Output the (X, Y) coordinate of the center of the cell containing the given text.  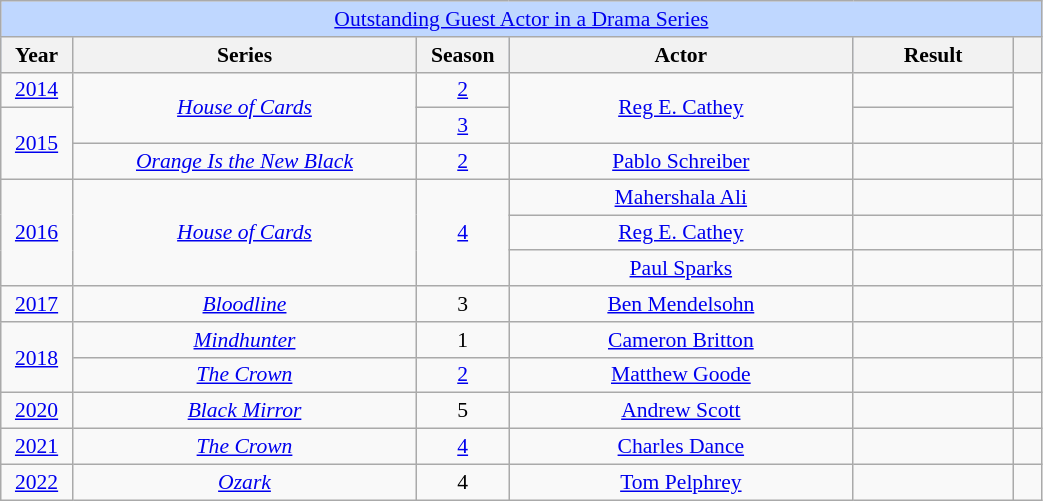
Mahershala Ali (681, 197)
Matthew Goode (681, 375)
Ozark (244, 482)
Result (933, 55)
Pablo Schreiber (681, 162)
Year (37, 55)
Andrew Scott (681, 411)
Tom Pelphrey (681, 482)
2018 (37, 358)
Cameron Britton (681, 340)
2017 (37, 304)
Actor (681, 55)
2015 (37, 144)
Bloodline (244, 304)
2014 (37, 90)
Black Mirror (244, 411)
Charles Dance (681, 447)
5 (463, 411)
1 (463, 340)
Orange Is the New Black (244, 162)
Paul Sparks (681, 269)
2022 (37, 482)
Outstanding Guest Actor in a Drama Series (522, 19)
2020 (37, 411)
2016 (37, 232)
Mindhunter (244, 340)
2021 (37, 447)
Ben Mendelsohn (681, 304)
Season (463, 55)
Series (244, 55)
